Detect which cell encompasses the target text, then output its [X, Y] center coordinate. 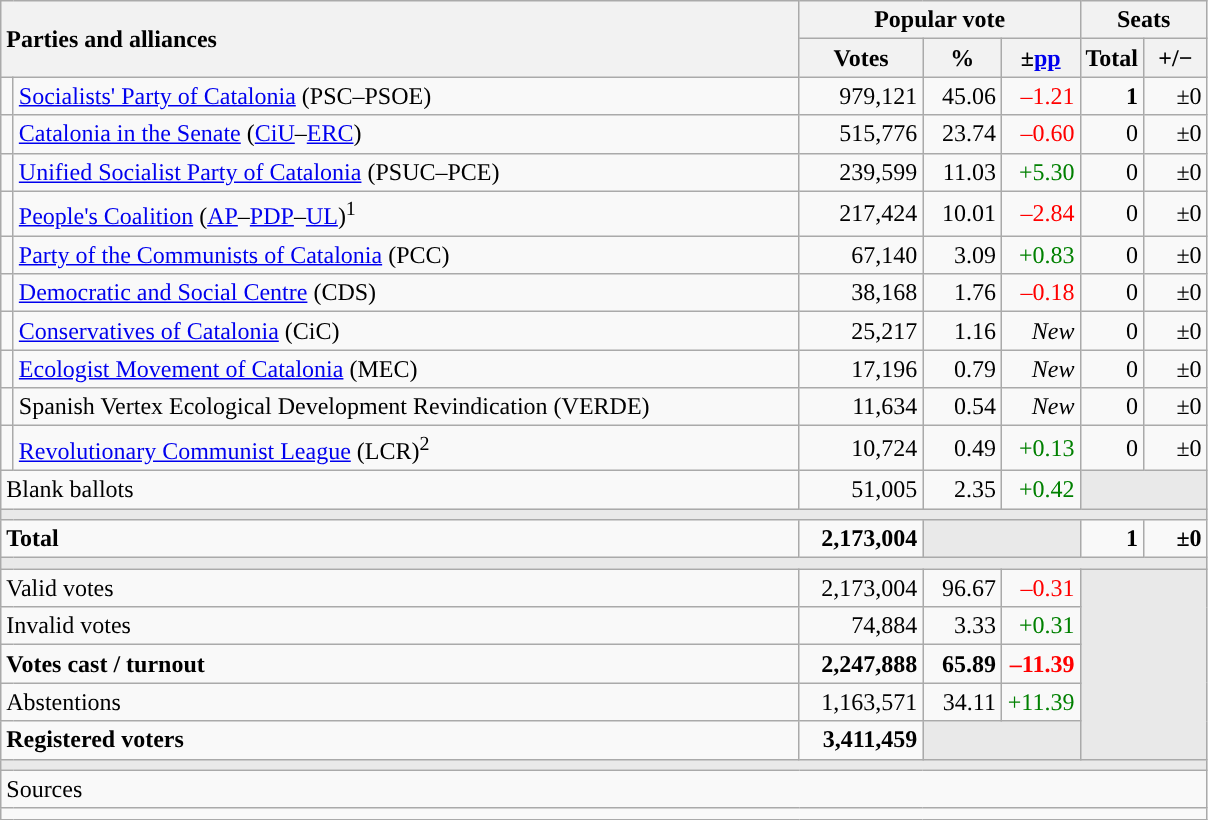
Popular vote [940, 20]
–1.21 [1040, 96]
Invalid votes [400, 626]
Unified Socialist Party of Catalonia (PSUC–PCE) [406, 172]
+0.83 [1040, 255]
979,121 [861, 96]
17,196 [861, 369]
10,724 [861, 448]
–11.39 [1040, 664]
74,884 [861, 626]
People's Coalition (AP–PDP–UL)1 [406, 214]
3.09 [962, 255]
2.35 [962, 489]
0.49 [962, 448]
+0.31 [1040, 626]
2,247,888 [861, 664]
0.54 [962, 407]
Blank ballots [400, 489]
23.74 [962, 134]
3,411,459 [861, 740]
±pp [1040, 58]
Socialists' Party of Catalonia (PSC–PSOE) [406, 96]
0.79 [962, 369]
Revolutionary Communist League (LCR)2 [406, 448]
Abstentions [400, 702]
Catalonia in the Senate (CiU–ERC) [406, 134]
–0.60 [1040, 134]
45.06 [962, 96]
+/− [1176, 58]
Spanish Vertex Ecological Development Revindication (VERDE) [406, 407]
1.76 [962, 293]
Party of the Communists of Catalonia (PCC) [406, 255]
–0.18 [1040, 293]
Sources [604, 789]
10.01 [962, 214]
67,140 [861, 255]
515,776 [861, 134]
51,005 [861, 489]
38,168 [861, 293]
+0.42 [1040, 489]
Valid votes [400, 588]
217,424 [861, 214]
+5.30 [1040, 172]
Votes cast / turnout [400, 664]
3.33 [962, 626]
Seats [1144, 20]
Registered voters [400, 740]
65.89 [962, 664]
Parties and alliances [400, 39]
34.11 [962, 702]
+0.13 [1040, 448]
11.03 [962, 172]
–0.31 [1040, 588]
Democratic and Social Centre (CDS) [406, 293]
+11.39 [1040, 702]
239,599 [861, 172]
Ecologist Movement of Catalonia (MEC) [406, 369]
% [962, 58]
1,163,571 [861, 702]
96.67 [962, 588]
1.16 [962, 331]
–2.84 [1040, 214]
11,634 [861, 407]
Votes [861, 58]
Conservatives of Catalonia (CiC) [406, 331]
25,217 [861, 331]
